Locate the cell with the specified text and output its [X, Y] center coordinate. 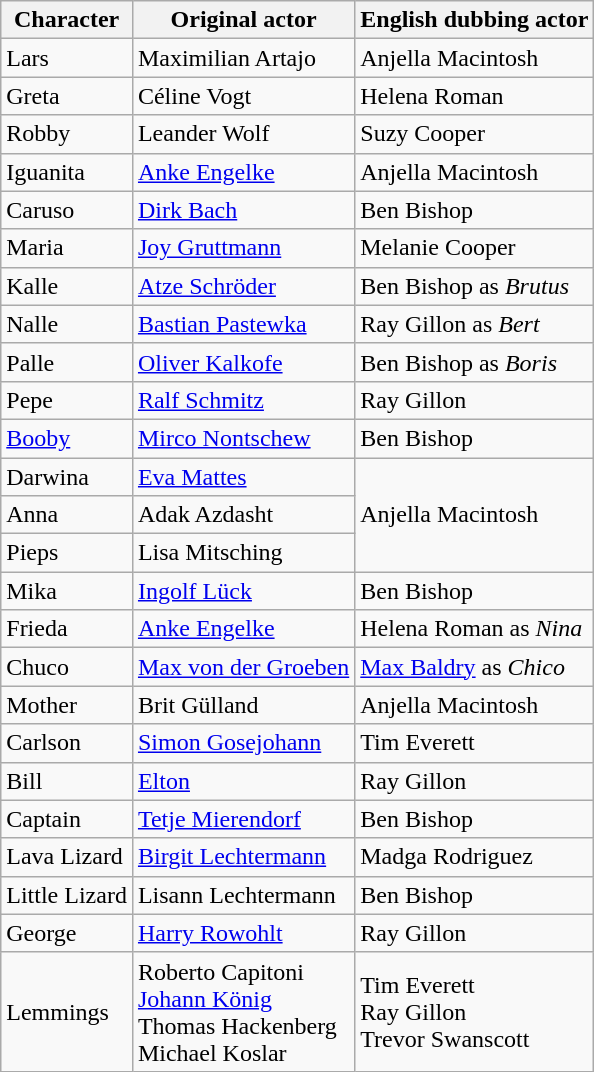
Birgit Lechtermann [243, 857]
Eva Mattes [243, 477]
Madga Rodriguez [474, 857]
Caruso [67, 210]
Brit Gülland [243, 705]
Mika [67, 591]
Max von der Groeben [243, 667]
Anna [67, 515]
Pepe [67, 400]
Pieps [67, 553]
Leander Wolf [243, 134]
George [67, 933]
Ben Bishop as Boris [474, 362]
Robby [67, 134]
Tim EverettRay GillonTrevor Swanscott [474, 1012]
Maximilian Artajo [243, 58]
Kalle [67, 286]
Original actor [243, 20]
Mirco Nontschew [243, 438]
Captain [67, 819]
Darwina [67, 477]
Harry Rowohlt [243, 933]
Lava Lizard [67, 857]
Bill [67, 781]
Lisa Mitsching [243, 553]
Carlson [67, 743]
Ralf Schmitz [243, 400]
Simon Gosejohann [243, 743]
Dirk Bach [243, 210]
Greta [67, 96]
Céline Vogt [243, 96]
Booby [67, 438]
Iguanita [67, 172]
Chuco [67, 667]
Elton [243, 781]
Joy Gruttmann [243, 248]
Roberto CapitoniJohann KönigThomas HackenbergMichael Koslar [243, 1012]
Lemmings [67, 1012]
Palle [67, 362]
Tetje Mierendorf [243, 819]
Frieda [67, 629]
Helena Roman [474, 96]
Ben Bishop as Brutus [474, 286]
Nalle [67, 324]
Ingolf Lück [243, 591]
Atze Schröder [243, 286]
Bastian Pastewka [243, 324]
Lars [67, 58]
Oliver Kalkofe [243, 362]
Adak Azdasht [243, 515]
Lisann Lechtermann [243, 895]
Max Baldry as Chico [474, 667]
Suzy Cooper [474, 134]
English dubbing actor [474, 20]
Helena Roman as Nina [474, 629]
Melanie Cooper [474, 248]
Character [67, 20]
Little Lizard [67, 895]
Mother [67, 705]
Tim Everett [474, 743]
Ray Gillon as Bert [474, 324]
Maria [67, 248]
